Return [X, Y] of the center of cell containing provided text 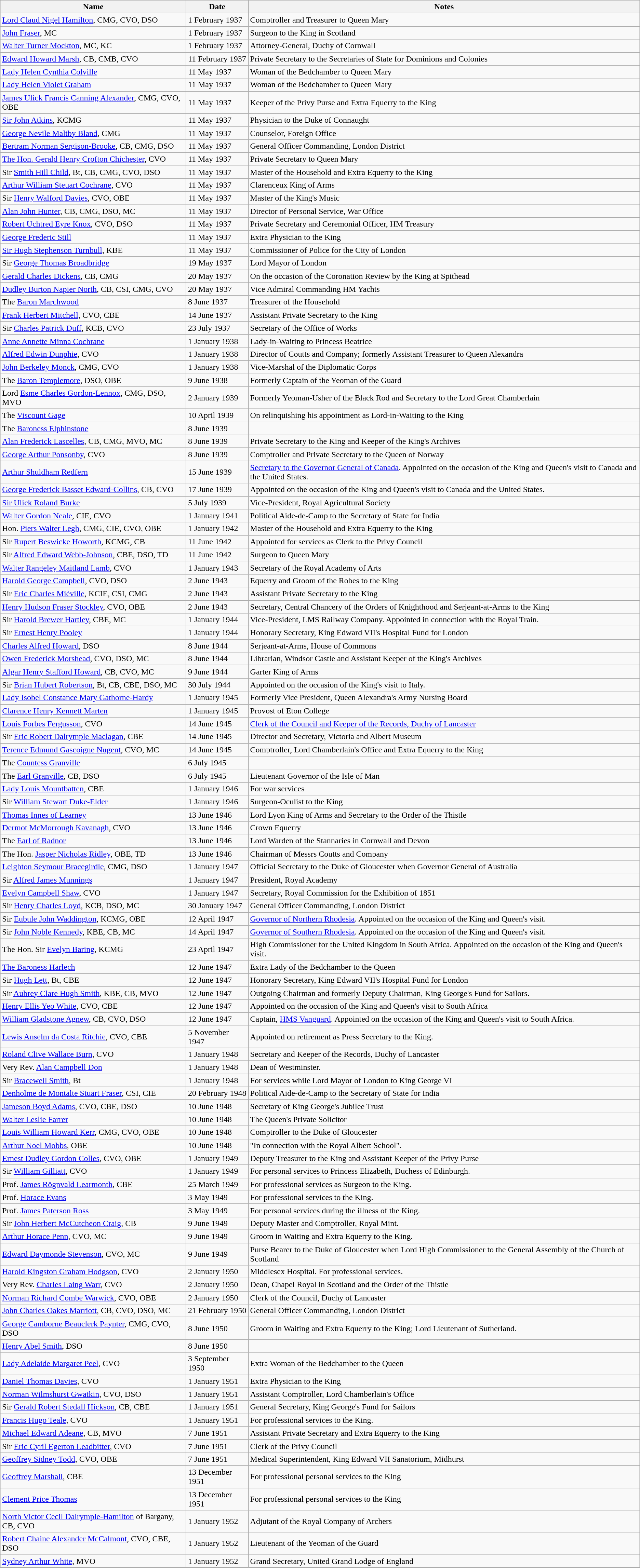
Governor of Northern Rhodesia. Appointed on the occasion of the King and Queen's visit. [444, 919]
General Secretary, King George's Fund for Sailors [444, 1407]
Sir Alfred James Munnings [93, 880]
Clerk of the Council, Duchy of Lancaster [444, 1298]
Captain, HMS Vanguard. Appointed on the occasion of the King and Queen's visit to South Africa. [444, 1019]
Lady Helen Cynthia Colville [93, 72]
The Baroness Harlech [93, 967]
The Baron Templemore, DSO, OBE [93, 380]
Lord Lyon King of Arms and Secretary to the Order of the Thistle [444, 815]
Secretary, Royal Commission for the Exhibition of 1851 [444, 893]
20 February 1948 [217, 1093]
Lewis Anselm da Costa Ritchie, CVO, CBE [93, 1037]
Formerly Yeoman-Usher of the Black Rod and Secretary to the Lord Great Chamberlain [444, 398]
Sir Gerald Robert Stedall Hickson, CB, CBE [93, 1407]
Formerly Vice President, Queen Alexandra's Army Nursing Board [444, 698]
For war services [444, 789]
For services while Lord Mayor of London to King George VI [444, 1080]
Clerk of the Privy Council [444, 1446]
9 June 1944 [217, 672]
Crown Equerry [444, 828]
Lady Isobel Constance Mary Gathorne-Hardy [93, 698]
Owen Frederick Morshead, CVO, DSO, MC [93, 659]
30 July 1944 [217, 685]
14 June 1937 [217, 315]
George Frederic Still [93, 237]
John Charles Oakes Marriott, CB, CVO, DSO, MC [93, 1311]
Lady Helen Violet Graham [93, 85]
James Ulick Francis Canning Alexander, CMG, CVO, OBE [93, 103]
19 May 1937 [217, 263]
21 February 1950 [217, 1311]
Lord Claud Nigel Hamilton, CMG, CVO, DSO [93, 20]
Dean of Westminster. [444, 1067]
Walter Turner Mockton, MC, KC [93, 46]
Norman Wilmshurst Gwatkin, CVO, DSO [93, 1394]
Thomas Innes of Learney [93, 815]
Governor of Southern Rhodesia. Appointed on the occasion of the King and Queen's visit. [444, 932]
The Hon. Jasper Nicholas Ridley, OBE, TD [93, 854]
Henry Ellis Yeo White, CVO, CBE [93, 1006]
Commissioner of Police for the City of London [444, 250]
Vice-President, Royal Agricultural Society [444, 503]
George Camborne Beauclerk Paynter, CMG, CVO, DSO [93, 1328]
Henry Abel Smith, DSO [93, 1346]
Prof. James Rögnvald Learmonth, CBE [93, 1184]
3 September 1950 [217, 1363]
Sir Hugh Lett, Bt, CBE [93, 980]
1 January 1943 [217, 568]
Robert Chaine Alexander McCalmont, CVO, CBE, DSO [93, 1544]
North Victor Cecil Dalrymple-Hamilton of Bargany, CB, CVO [93, 1521]
Alfred Edwin Dunphie, CVO [93, 354]
Lady-in-Waiting to Princess Beatrice [444, 341]
Very Rev. Charles Laing Warr, CVO [93, 1285]
11 February 1937 [217, 59]
Equerry and Groom of the Robes to the King [444, 581]
Grand Secretary, United Grand Lodge of England [444, 1561]
The Earl Granville, CB, DSO [93, 776]
25 March 1949 [217, 1184]
Keeper of the Privy Purse and Extra Equerry to the King [444, 103]
Sir Harold Brewer Hartley, CBE, MC [93, 620]
Prof. James Paterson Ross [93, 1210]
The Baron Marchwood [93, 302]
23 April 1947 [217, 949]
Sir Eric Robert Dalrymple Maclagan, CBE [93, 737]
Robert Uchtred Eyre Knox, CVO, DSO [93, 224]
Sir George Thomas Broadbridge [93, 263]
The Viscount Gage [93, 415]
Sir Bracewell Smith, Bt [93, 1080]
Director of Personal Service, War Office [444, 211]
Appointed on the occasion of the King and Queen's visit to Canada and the United States. [444, 490]
Groom in Waiting and Extra Equerry to the King; Lord Lieutenant of Sutherland. [444, 1328]
23 July 1937 [217, 328]
Assistant Private Secretary and Extra Equerry to the King [444, 1433]
Prof. Horace Evans [93, 1197]
Secretary of King George's Jubilee Trust [444, 1106]
The Hon. Gerald Henry Crofton Chichester, CVO [93, 159]
1 January 1941 [217, 516]
Clement Price Thomas [93, 1499]
Sir John Noble Kennedy, KBE, CB, MC [93, 932]
Sir John Atkins, KCMG [93, 120]
Alan John Hunter, CB, CMG, DSO, MC [93, 211]
On relinquishing his appointment as Lord-in-Waiting to the King [444, 415]
Arthur Noel Mobbs, OBE [93, 1145]
Sir Rupert Beswicke Howorth, KCMG, CB [93, 542]
Evelyn Campbell Shaw, CVO [93, 893]
Outgoing Chairman and formerly Deputy Chairman, King George's Fund for Sailors. [444, 993]
Leighton Seymour Bracegirdle, CMG, DSO [93, 867]
Lieutenant of the Yeoman of the Guard [444, 1544]
Sir William Gilliatt, CVO [93, 1171]
Chairman of Messrs Coutts and Company [444, 854]
John Berkeley Monck, CMG, CVO [93, 367]
Middlesex Hospital. For professional services. [444, 1272]
Official Secretary to the Duke of Gloucester when Governor General of Australia [444, 867]
8 June 1937 [217, 302]
Name [93, 7]
Edward Daymonde Stevenson, CVO, MC [93, 1254]
Sir Alfred Edward Webb-Johnson, CBE, DSO, TD [93, 555]
Denholme de Montalte Stuart Fraser, CSI, CIE [93, 1093]
George Frederick Basset Edward-Collins, CB, CVO [93, 490]
Frank Herbert Mitchell, CVO, CBE [93, 315]
Norman Richard Combe Warwick, CVO, OBE [93, 1298]
Master of the King's Music [444, 198]
Louis William Howard Kerr, CMG, CVO, OBE [93, 1132]
10 April 1939 [217, 415]
Purse Bearer to the Duke of Gloucester when Lord High Commissioner to the General Assembly of the Church of Scotland [444, 1254]
John Fraser, MC [93, 33]
Surgeon to Queen Mary [444, 555]
Attorney-General, Duchy of Cornwall [444, 46]
Private Secretary to Queen Mary [444, 159]
Comptroller and Treasurer to Queen Mary [444, 20]
Vice Admiral Commanding HM Yachts [444, 289]
Serjeant-at-Arms, House of Commons [444, 646]
9 June 1938 [217, 380]
Hon. Piers Walter Legh, CMG, CIE, CVO, OBE [93, 529]
Geoffrey Sidney Todd, CVO, OBE [93, 1459]
15 June 1939 [217, 472]
Appointed on the occasion of the King and Queen's visit to South Africa [444, 1006]
High Commissioner for the United Kingdom in South Africa. Appointed on the occasion of the King and Queen's visit. [444, 949]
Walter Gordon Neale, CIE, CVO [93, 516]
The Baroness Elphinstone [93, 428]
Bertram Norman Sergison-Brooke, CB, CMG, DSO [93, 146]
Roland Clive Wallace Burn, CVO [93, 1054]
For professional services as Surgeon to the King. [444, 1184]
Deputy Treasurer to the King and Assistant Keeper of the Privy Purse [444, 1158]
Formerly Captain of the Yeoman of the Guard [444, 380]
1 January 1942 [217, 529]
Assistant Comptroller, Lord Chamberlain's Office [444, 1394]
Sydney Arthur White, MVO [93, 1561]
Physician to the Duke of Connaught [444, 120]
Comptroller and Private Secretary to the Queen of Norway [444, 454]
Surgeon to the King in Scotland [444, 33]
Sir Ulick Roland Burke [93, 503]
Walter Rangeley Maitland Lamb, CVO [93, 568]
Dudley Burton Napier North, CB, CSI, CMG, CVO [93, 289]
17 June 1939 [217, 490]
Notes [444, 7]
Dermot McMorrough Kavanagh, CVO [93, 828]
Secretary of the Office of Works [444, 328]
Harold Kingston Graham Hodgson, CVO [93, 1272]
Surgeon-Oculist to the King [444, 802]
5 November 1947 [217, 1037]
Provost of Eton College [444, 711]
Groom in Waiting and Extra Equerry to the King. [444, 1236]
Gerald Charles Dickens, CB, CMG [93, 276]
Comptroller to the Duke of Gloucester [444, 1132]
George Arthur Ponsonby, CVO [93, 454]
Charles Alfred Howard, DSO [93, 646]
12 April 1947 [217, 919]
Vice-President, LMS Railway Company. Appointed in connection with the Royal Train. [444, 620]
Harold George Campbell, CVO, DSO [93, 581]
Vice-Marshal of the Diplomatic Corps [444, 367]
Extra Woman of the Bedchamber to the Queen [444, 1363]
Walter Leslie Farrer [93, 1119]
Sir Henry Charles Loyd, KCB, DSO, MC [93, 906]
Arthur Shuldham Redfern [93, 472]
Sir Eubule John Waddington, KCMG, OBE [93, 919]
For personal services to Princess Elizabeth, Duchess of Edinburgh. [444, 1171]
Lady Adelaide Margaret Peel, CVO [93, 1363]
30 January 1947 [217, 906]
Sir Smith Hill Child, Bt, CB, CMG, CVO, DSO [93, 172]
Secretary, Central Chancery of the Orders of Knighthood and Serjeant-at-Arms to the King [444, 606]
Terence Edmund Gascoigne Nugent, CVO, MC [93, 750]
Sir William Stewart Duke-Elder [93, 802]
Director of Coutts and Company; formerly Assistant Treasurer to Queen Alexandra [444, 354]
Appointed on the occasion of the King's visit to Italy. [444, 685]
Medical Superintendent, King Edward VII Sanatorium, Midhurst [444, 1459]
Counselor, Foreign Office [444, 133]
Appointed on retirement as Press Secretary to the King. [444, 1037]
Deputy Master and Comptroller, Royal Mint. [444, 1223]
Director and Secretary, Victoria and Albert Museum [444, 737]
Dean, Chapel Royal in Scotland and the Order of the Thistle [444, 1285]
Arthur Horace Penn, CVO, MC [93, 1236]
Geoffrey Marshall, CBE [93, 1477]
Date [217, 7]
Sir Hugh Stephenson Turnbull, KBE [93, 250]
Daniel Thomas Davies, CVO [93, 1381]
Louis Forbes Fergusson, CVO [93, 724]
Francis Hugo Teale, CVO [93, 1420]
Treasurer of the Household [444, 302]
Anne Annette Minna Cochrane [93, 341]
Librarian, Windsor Castle and Assistant Keeper of the King's Archives [444, 659]
Clarenceux King of Arms [444, 185]
Lord Warden of the Stannaries in Cornwall and Devon [444, 841]
Jameson Boyd Adams, CVO, CBE, DSO [93, 1106]
Sir Charles Patrick Duff, KCB, CVO [93, 328]
Sir Ernest Henry Pooley [93, 633]
Lord Esme Charles Gordon-Lennox, CMG, DSO, MVO [93, 398]
The Hon. Sir Evelyn Baring, KCMG [93, 949]
Alan Frederick Lascelles, CB, CMG, MVO, MC [93, 441]
President, Royal Academy [444, 880]
Lady Louis Mountbatten, CBE [93, 789]
Clerk of the Council and Keeper of the Records, Duchy of Lancaster [444, 724]
Very Rev. Alan Campbell Don [93, 1067]
The Earl of Radnor [93, 841]
Lord Mayor of London [444, 263]
Private Secretary to the King and Keeper of the King's Archives [444, 441]
Sir Aubrey Clare Hugh Smith, KBE, CB, MVO [93, 993]
Comptroller, Lord Chamberlain's Office and Extra Equerry to the King [444, 750]
Sir John Herbert McCutcheon Craig, CB [93, 1223]
Private Secretary and Ceremonial Officer, HM Treasury [444, 224]
Extra Lady of the Bedchamber to the Queen [444, 967]
Appointed for services as Clerk to the Privy Council [444, 542]
Edward Howard Marsh, CB, CMB, CVO [93, 59]
Michael Edward Adeane, CB, MVO [93, 1433]
Sir Eric Cyril Egerton Leadbitter, CVO [93, 1446]
The Countess Granville [93, 763]
On the occasion of the Coronation Review by the King at Spithead [444, 276]
William Gladstone Agnew, CB, CVO, DSO [93, 1019]
Ernest Dudley Gordon Colles, CVO, OBE [93, 1158]
2 January 1939 [217, 398]
Algar Henry Stafford Howard, CB, CVO, MC [93, 672]
Lieutenant Governor of the Isle of Man [444, 776]
Sir Brian Hubert Robertson, Bt, CB, CBE, DSO, MC [93, 685]
The Queen's Private Solicitor [444, 1119]
George Nevile Maltby Bland, CMG [93, 133]
Adjutant of the Royal Company of Archers [444, 1521]
Secretary of the Royal Academy of Arts [444, 568]
"In connection with the Royal Albert School". [444, 1145]
Secretary to the Governor General of Canada. Appointed on the occasion of the King and Queen's visit to Canada and the United States. [444, 472]
14 April 1947 [217, 932]
Garter King of Arms [444, 672]
Private Secretary to the Secretaries of State for Dominions and Colonies [444, 59]
Arthur William Steuart Cochrane, CVO [93, 185]
For personal services during the illness of the King. [444, 1210]
Sir Eric Charles Miéville, KCIE, CSI, CMG [93, 594]
Sir Henry Walford Davies, CVO, OBE [93, 198]
Henry Hudson Fraser Stockley, CVO, OBE [93, 606]
Secretary and Keeper of the Records, Duchy of Lancaster [444, 1054]
5 July 1939 [217, 503]
Clarence Henry Kennett Marten [93, 711]
